Extract the (X, Y) coordinate from the center of the cell holding the provided text.  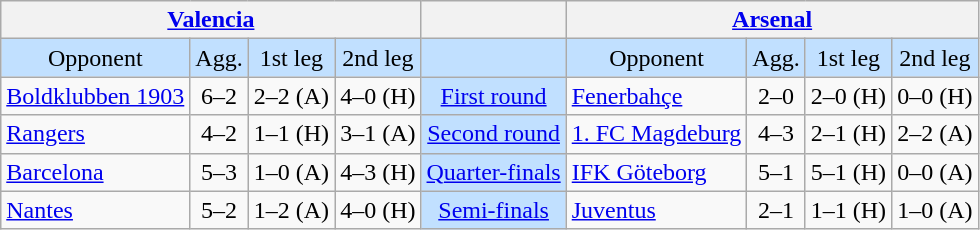
2–0 (776, 96)
Barcelona (96, 172)
2–0 (H) (848, 96)
Rangers (96, 134)
1. FC Magdeburg (656, 134)
Fenerbahçe (656, 96)
First round (494, 96)
4–2 (219, 134)
6–2 (219, 96)
Boldklubben 1903 (96, 96)
0–0 (A) (935, 172)
Valencia (211, 20)
2–1 (H) (848, 134)
Juventus (656, 210)
4–3 (776, 134)
5–2 (219, 210)
Semi-finals (494, 210)
5–1 (H) (848, 172)
Arsenal (772, 20)
0–0 (H) (935, 96)
Quarter-finals (494, 172)
4–3 (H) (378, 172)
1–2 (A) (291, 210)
3–1 (A) (378, 134)
Second round (494, 134)
Nantes (96, 210)
2–1 (776, 210)
IFK Göteborg (656, 172)
5–1 (776, 172)
5–3 (219, 172)
